Return the (X, Y) coordinate for the center point of the cell that contains the specified text.  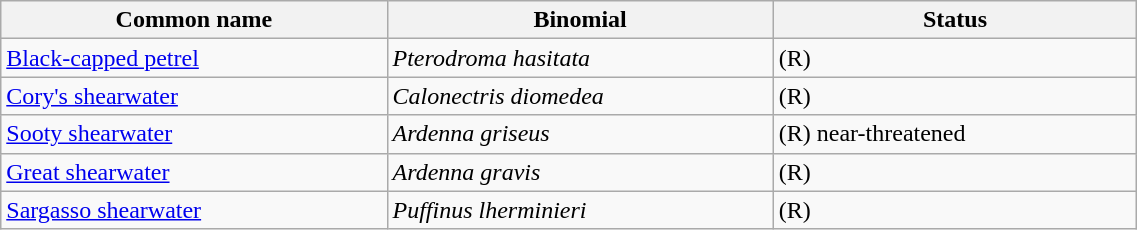
Sooty shearwater (194, 134)
(R) near-threatened (955, 134)
Calonectris diomedea (580, 96)
Common name (194, 20)
Binomial (580, 20)
Ardenna gravis (580, 172)
Puffinus lherminieri (580, 210)
Sargasso shearwater (194, 210)
Pterodroma hasitata (580, 58)
Status (955, 20)
Black-capped petrel (194, 58)
Ardenna griseus (580, 134)
Great shearwater (194, 172)
Cory's shearwater (194, 96)
